Pinpoint the cell where the given text exists, returning its (X, Y) midpoint coordinate. 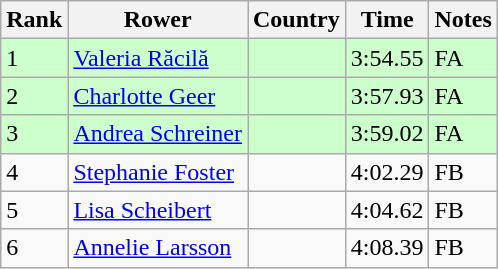
4:04.62 (387, 210)
Valeria Răcilă (158, 58)
1 (34, 58)
Rank (34, 20)
2 (34, 96)
4:08.39 (387, 248)
Lisa Scheibert (158, 210)
Stephanie Foster (158, 172)
3 (34, 134)
Country (297, 20)
Time (387, 20)
4:02.29 (387, 172)
5 (34, 210)
Notes (463, 20)
Charlotte Geer (158, 96)
3:59.02 (387, 134)
3:54.55 (387, 58)
Andrea Schreiner (158, 134)
Rower (158, 20)
3:57.93 (387, 96)
4 (34, 172)
6 (34, 248)
Annelie Larsson (158, 248)
